Output the [X, Y] coordinate of the center of the cell containing the given text.  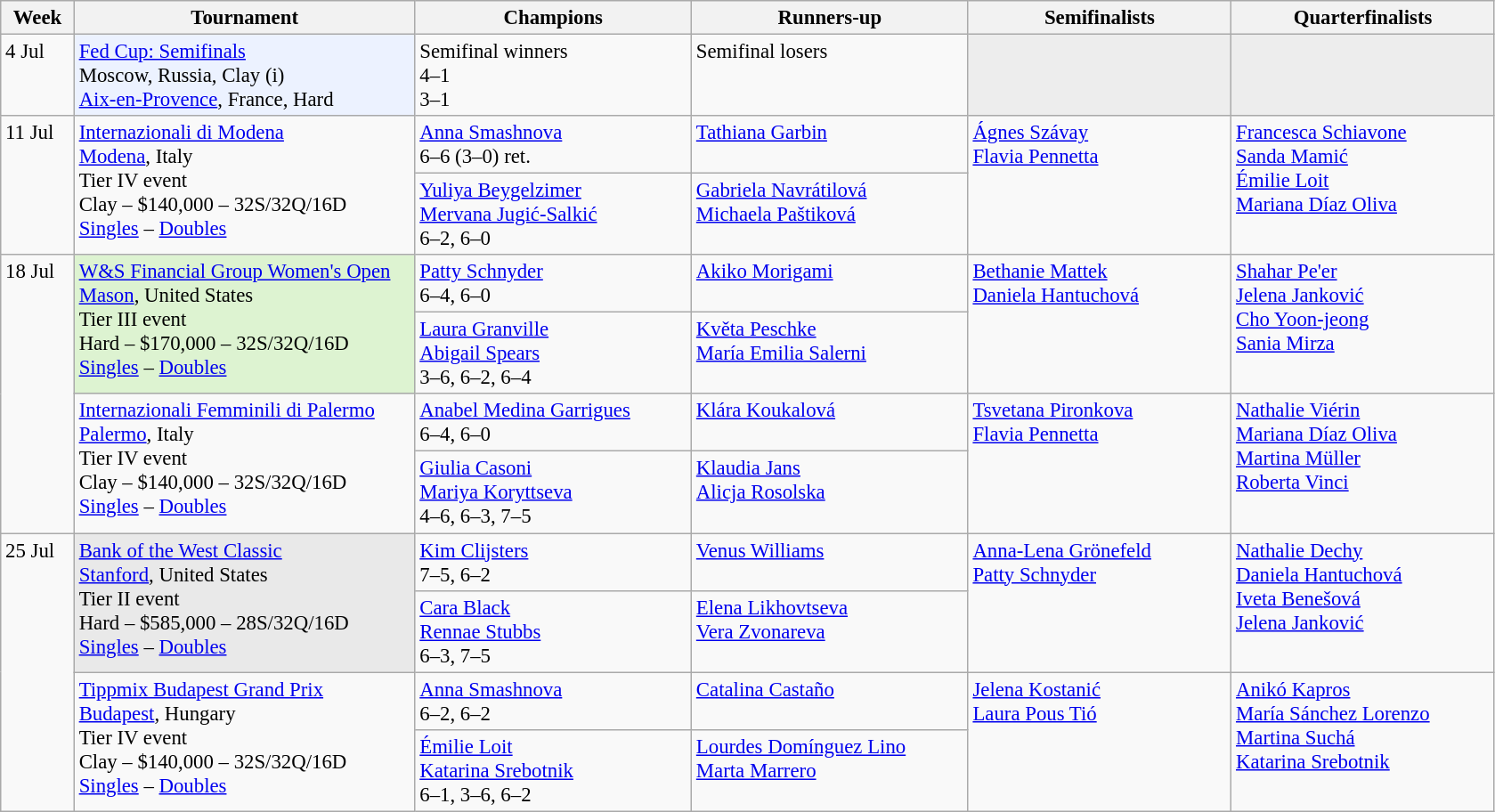
Ágnes Szávay Flavia Pennetta [1100, 185]
Anna Smashnova 6–6 (3–0) ret. [554, 144]
Tournament [244, 18]
Květa Peschke María Emilia Salerni [830, 353]
Tathiana Garbin [830, 144]
Tsvetana Pironkova Flavia Pennetta [1100, 463]
Semifinal losers [830, 76]
Bank of the West Classic Stanford, United States Tier II eventHard – $585,000 – 28S/32Q/16DSingles – Doubles [244, 603]
Gabriela Navrátilová Michaela Paštiková [830, 215]
Tippmix Budapest Grand Prix Budapest, Hungary Tier IV eventClay – $140,000 – 32S/32Q/16DSingles – Doubles [244, 742]
Bethanie Mattek Daniela Hantuchová [1100, 324]
Francesca Schiavone Sanda Mamić Émilie Loit Mariana Díaz Oliva [1363, 185]
Lourdes Domínguez Lino Marta Marrero [830, 770]
Internazionali di Modena Modena, Italy Tier IV eventClay – $140,000 – 32S/32Q/16DSingles – Doubles [244, 185]
Klára Koukalová [830, 422]
Champions [554, 18]
Yuliya Beygelzimer Mervana Jugić-Salkić6–2, 6–0 [554, 215]
Jelena Kostanić Laura Pous Tió [1100, 742]
Anna-Lena Grönefeld Patty Schnyder [1100, 603]
18 Jul [37, 394]
25 Jul [37, 672]
Nathalie Viérin Mariana Díaz Oliva Martina Müller Roberta Vinci [1363, 463]
Patty Schnyder 6–4, 6–0 [554, 283]
Semifinal winners 4–1 3–1 [554, 76]
4 Jul [37, 76]
11 Jul [37, 185]
Anikó Kapros María Sánchez Lorenzo Martina Suchá Katarina Srebotnik [1363, 742]
Runners-up [830, 18]
Nathalie Dechy Daniela Hantuchová Iveta Benešová Jelena Janković [1363, 603]
Quarterfinalists [1363, 18]
Akiko Morigami [830, 283]
Shahar Pe'er Jelena Janković Cho Yoon-jeong Sania Mirza [1363, 324]
Anabel Medina Garrigues 6–4, 6–0 [554, 422]
Anna Smashnova 6–2, 6–2 [554, 702]
W&S Financial Group Women's Open Mason, United States Tier III eventHard – $170,000 – 32S/32Q/16D Singles – Doubles [244, 324]
Émilie Loit Katarina Srebotnik6–1, 3–6, 6–2 [554, 770]
Kim Clijsters 7–5, 6–2 [554, 563]
Internazionali Femminili di Palermo Palermo, Italy Tier IV eventClay – $140,000 – 32S/32Q/16DSingles – Doubles [244, 463]
Cara Black Rennae Stubbs6–3, 7–5 [554, 631]
Laura Granville Abigail Spears3–6, 6–2, 6–4 [554, 353]
Week [37, 18]
Elena Likhovtseva Vera Zvonareva [830, 631]
Semifinalists [1100, 18]
Fed Cup: Semifinals Moscow, Russia, Clay (i) Aix-en-Provence, France, Hard [244, 76]
Klaudia Jans Alicja Rosolska [830, 492]
Venus Williams [830, 563]
Giulia Casoni Mariya Koryttseva4–6, 6–3, 7–5 [554, 492]
Catalina Castaño [830, 702]
